Return the (X, Y) coordinate for the center point of the cell that contains the specified text.  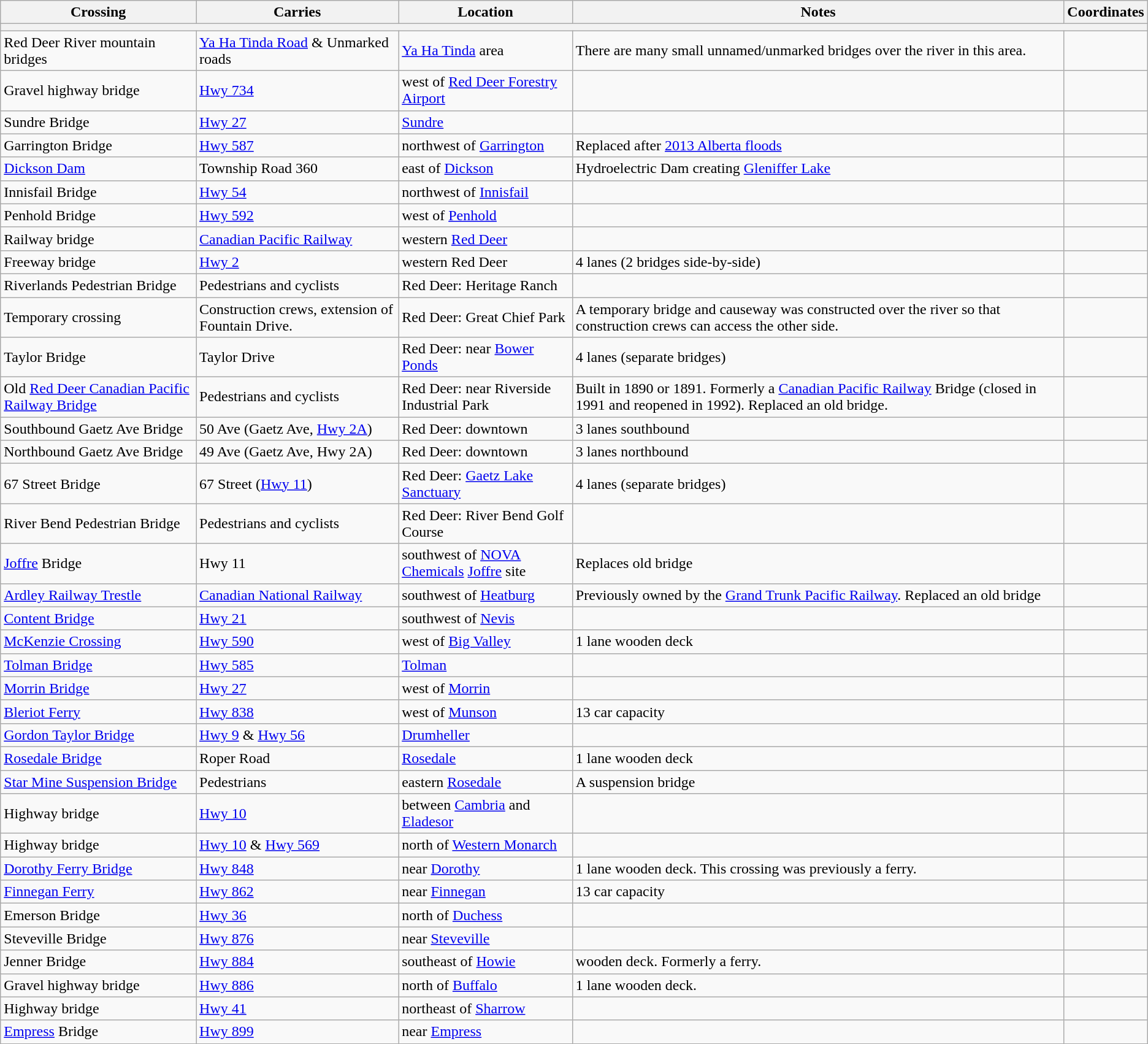
Canadian National Railway (297, 595)
Hwy 54 (297, 192)
3 lanes southbound (818, 429)
wooden deck. Formerly a ferry. (818, 962)
Jenner Bridge (98, 962)
southwest of Nevis (486, 618)
Hwy 10 & Hwy 569 (297, 845)
Hwy 11 (297, 563)
Built in 1890 or 1891. Formerly a Canadian Pacific Railway Bridge (closed in 1991 and reopened in 1992). Replaced an old bridge. (818, 397)
between Cambria and Eladesor (486, 813)
southwest of Heatburg (486, 595)
49 Ave (Gaetz Ave, Hwy 2A) (297, 452)
southeast of Howie (486, 962)
Hwy 590 (297, 642)
Temporary crossing (98, 317)
Southbound Gaetz Ave Bridge (98, 429)
Penhold Bridge (98, 215)
1 lane wooden deck. (818, 985)
Morrin Bridge (98, 688)
Hwy 884 (297, 962)
Roper Road (297, 758)
Ya Ha Tinda Road & Unmarked roads (297, 50)
Carries (297, 12)
There are many small unnamed/unmarked bridges over the river in this area. (818, 50)
Dorothy Ferry Bridge (98, 869)
Hwy 41 (297, 1008)
Hwy 36 (297, 915)
McKenzie Crossing (98, 642)
Canadian Pacific Railway (297, 239)
Taylor Drive (297, 357)
Hwy 886 (297, 985)
Hwy 21 (297, 618)
Hwy 734 (297, 91)
Garrington Bridge (98, 145)
Hwy 585 (297, 665)
Star Mine Suspension Bridge (98, 782)
Pedestrians (297, 782)
50 Ave (Gaetz Ave, Hwy 2A) (297, 429)
Freeway bridge (98, 262)
Hwy 10 (297, 813)
Red Deer: River Bend Golf Course (486, 524)
Hwy 838 (297, 712)
Hwy 899 (297, 1032)
Ardley Railway Trestle (98, 595)
Red Deer: near Bower Ponds (486, 357)
Old Red Deer Canadian Pacific Railway Bridge (98, 397)
Notes (818, 12)
Gordon Taylor Bridge (98, 735)
A temporary bridge and causeway was constructed over the river so that construction crews can access the other side. (818, 317)
eastern Rosedale (486, 782)
Hydroelectric Dam creating Gleniffer Lake (818, 169)
Hwy 592 (297, 215)
Content Bridge (98, 618)
Crossing (98, 12)
Riverlands Pedestrian Bridge (98, 285)
67 Street (Hwy 11) (297, 483)
Drumheller (486, 735)
west of Morrin (486, 688)
Hwy 862 (297, 892)
67 Street Bridge (98, 483)
Rosedale (486, 758)
River Bend Pedestrian Bridge (98, 524)
Joffre Bridge (98, 563)
Red Deer: Gaetz Lake Sanctuary (486, 483)
west of Big Valley (486, 642)
Hwy 876 (297, 938)
Township Road 360 (297, 169)
Railway bridge (98, 239)
Hwy 9 & Hwy 56 (297, 735)
Coordinates (1106, 12)
north of Buffalo (486, 985)
Tolman (486, 665)
Red Deer: Great Chief Park (486, 317)
Location (486, 12)
Innisfail Bridge (98, 192)
west of Munson (486, 712)
Previously owned by the Grand Trunk Pacific Railway. Replaced an old bridge (818, 595)
Finnegan Ferry (98, 892)
Replaced after 2013 Alberta floods (818, 145)
northwest of Garrington (486, 145)
Taylor Bridge (98, 357)
Red Deer: Heritage Ranch (486, 285)
Red Deer: near Riverside Industrial Park (486, 397)
Hwy 587 (297, 145)
Sundre (486, 122)
Empress Bridge (98, 1032)
northeast of Sharrow (486, 1008)
west of Penhold (486, 215)
A suspension bridge (818, 782)
west of Red Deer Forestry Airport (486, 91)
Sundre Bridge (98, 122)
near Finnegan (486, 892)
near Empress (486, 1032)
Hwy 848 (297, 869)
Ya Ha Tinda area (486, 50)
Northbound Gaetz Ave Bridge (98, 452)
1 lane wooden deck. This crossing was previously a ferry. (818, 869)
east of Dickson (486, 169)
near Dorothy (486, 869)
near Steveville (486, 938)
Steveville Bridge (98, 938)
3 lanes northbound (818, 452)
4 lanes (2 bridges side-by-side) (818, 262)
northwest of Innisfail (486, 192)
southwest of NOVA Chemicals Joffre site (486, 563)
north of Western Monarch (486, 845)
Construction crews, extension of Fountain Drive. (297, 317)
Hwy 2 (297, 262)
north of Duchess (486, 915)
Tolman Bridge (98, 665)
Dickson Dam (98, 169)
Emerson Bridge (98, 915)
Red Deer River mountain bridges (98, 50)
Rosedale Bridge (98, 758)
Bleriot Ferry (98, 712)
Replaces old bridge (818, 563)
